Identify which cell holds the provided text, then report its [X, Y] central coordinate. 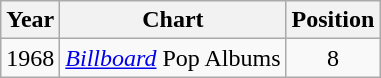
Year [30, 20]
1968 [30, 58]
Chart [173, 20]
8 [333, 58]
Position [333, 20]
Billboard Pop Albums [173, 58]
